Extract the [X, Y] coordinate from the center of the cell holding the provided text.  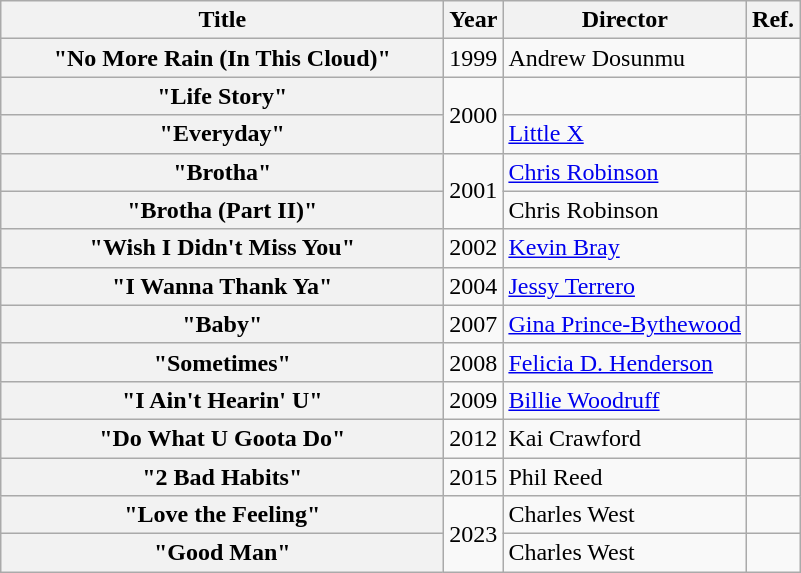
2002 [474, 248]
"Everyday" [222, 134]
Felicia D. Henderson [625, 362]
2012 [474, 438]
"Do What U Goota Do" [222, 438]
Year [474, 20]
2009 [474, 400]
2000 [474, 115]
Kai Crawford [625, 438]
Kevin Bray [625, 248]
2001 [474, 191]
Ref. [774, 20]
"Sometimes" [222, 362]
Andrew Dosunmu [625, 58]
2004 [474, 286]
Little X [625, 134]
"No More Rain (In This Cloud)" [222, 58]
"Wish I Didn't Miss You" [222, 248]
2007 [474, 324]
2008 [474, 362]
Director [625, 20]
"Brotha" [222, 172]
"Life Story" [222, 96]
"Brotha (Part II)" [222, 210]
Gina Prince-Bythewood [625, 324]
"I Ain't Hearin' U" [222, 400]
"2 Bad Habits" [222, 477]
"Love the Feeling" [222, 515]
2015 [474, 477]
2023 [474, 534]
Title [222, 20]
Jessy Terrero [625, 286]
Billie Woodruff [625, 400]
"Baby" [222, 324]
"I Wanna Thank Ya" [222, 286]
"Good Man" [222, 553]
Phil Reed [625, 477]
1999 [474, 58]
